Search for the cell housing the specified text and yield its (x, y) center coordinate. 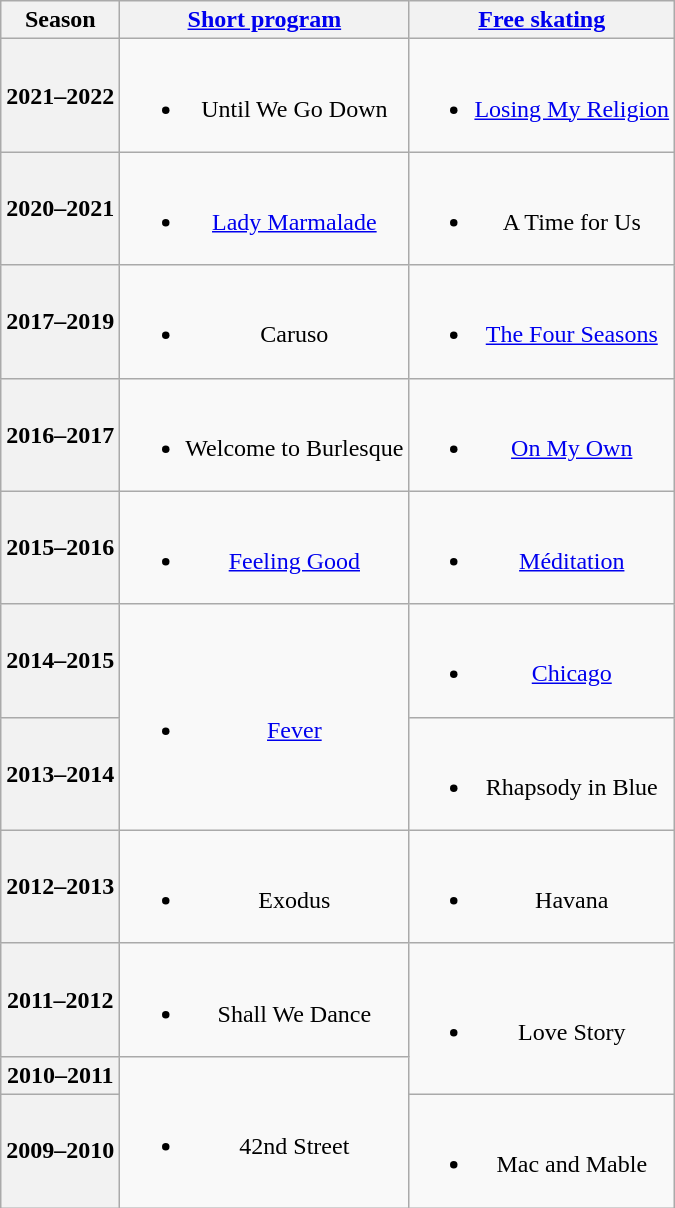
Mac and Mable (542, 1150)
Caruso (264, 322)
2016–2017 (60, 434)
2011–2012 (60, 1000)
Free skating (542, 20)
Shall We Dance (264, 1000)
The Four Seasons (542, 322)
2021–2022 (60, 96)
2015–2016 (60, 548)
A Time for Us (542, 208)
Fever (264, 717)
Season (60, 20)
Feeling Good (264, 548)
Rhapsody in Blue (542, 774)
Méditation (542, 548)
Lady Marmalade (264, 208)
2009–2010 (60, 1150)
2013–2014 (60, 774)
Havana (542, 886)
Love Story (542, 1018)
2014–2015 (60, 660)
Exodus (264, 886)
On My Own (542, 434)
Short program (264, 20)
2012–2013 (60, 886)
2020–2021 (60, 208)
2017–2019 (60, 322)
42nd Street (264, 1132)
Losing My Religion (542, 96)
Welcome to Burlesque (264, 434)
Chicago (542, 660)
Until We Go Down (264, 96)
2010–2011 (60, 1075)
